Output the [X, Y] coordinate of the center of the cell containing the given text.  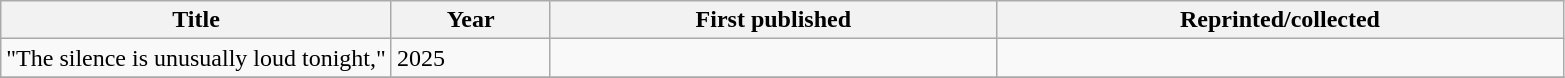
Reprinted/collected [1280, 20]
2025 [470, 58]
First published [774, 20]
Year [470, 20]
"The silence is unusually loud tonight," [196, 58]
Title [196, 20]
